Locate the cell with the specified text and output its [x, y] center coordinate. 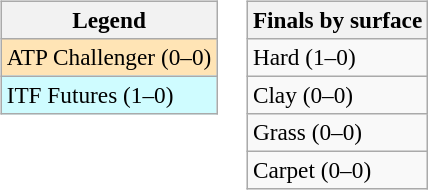
Hard (1–0) [337, 57]
Legend [108, 20]
Finals by surface [337, 20]
ITF Futures (1–0) [108, 95]
Clay (0–0) [337, 95]
Grass (0–0) [337, 133]
ATP Challenger (0–0) [108, 57]
Carpet (0–0) [337, 171]
